Return [X, Y] of the center of cell containing provided text 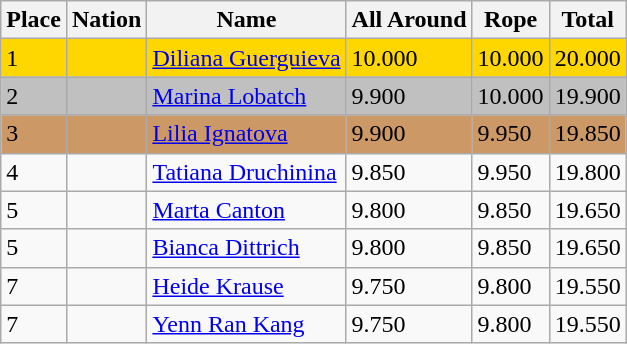
Rope [510, 20]
Place [34, 20]
Name [246, 20]
Lilia Ignatova [246, 134]
20.000 [588, 58]
Bianca Dittrich [246, 248]
3 [34, 134]
Total [588, 20]
2 [34, 96]
Tatiana Druchinina [246, 172]
All Around [409, 20]
Marina Lobatch [246, 96]
Marta Canton [246, 210]
Nation [106, 20]
1 [34, 58]
Heide Krause [246, 286]
19.900 [588, 96]
Diliana Guerguieva [246, 58]
19.800 [588, 172]
Yenn Ran Kang [246, 324]
19.850 [588, 134]
4 [34, 172]
